Pinpoint the cell where the given text exists, returning its (X, Y) midpoint coordinate. 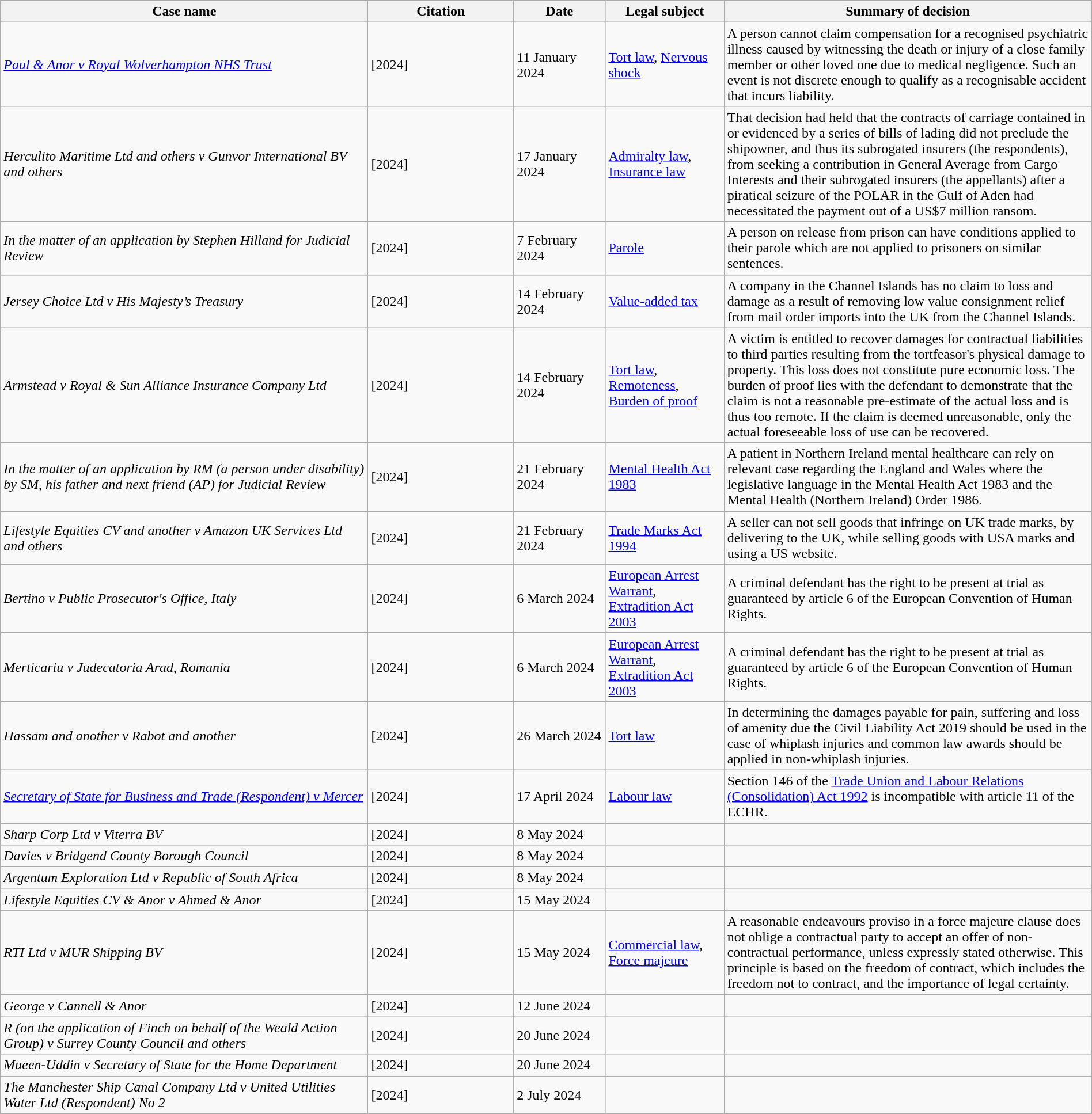
Section 146 of the Trade Union and Labour Relations (Consolidation) Act 1992 is incompatible with article 11 of the ECHR. (908, 796)
RTI Ltd v MUR Shipping BV (184, 953)
Tort law, Remoteness, Burden of proof (665, 385)
Commercial law, Force majeure (665, 953)
George v Cannell & Anor (184, 1006)
17 April 2024 (560, 796)
Mueen-Uddin v Secretary of State for the Home Department (184, 1065)
Trade Marks Act 1994 (665, 538)
Value-added tax (665, 301)
Admiralty law, Insurance law (665, 164)
11 January 2024 (560, 64)
Davies v Bridgend County Borough Council (184, 856)
Summary of decision (908, 12)
The Manchester Ship Canal Company Ltd v United Utilities Water Ltd (Respondent) No 2 (184, 1095)
Tort law, Nervous shock (665, 64)
R (on the application of Finch on behalf of the Weald Action Group) v Surrey County Council and others (184, 1035)
Paul & Anor v Royal Wolverhampton NHS Trust (184, 64)
Citation (441, 12)
7 February 2024 (560, 248)
Legal subject (665, 12)
12 June 2024 (560, 1006)
In the matter of an application by Stephen Hilland for Judicial Review (184, 248)
Herculito Maritime Ltd and others v Gunvor International BV and others (184, 164)
Lifestyle Equities CV & Anor v Ahmed & Anor (184, 900)
Sharp Corp Ltd v Viterra BV (184, 834)
26 March 2024 (560, 736)
In the matter of an application by RM (a person under disability) by SM, his father and next friend (AP) for Judicial Review (184, 477)
Argentum Exploration Ltd v Republic of South Africa (184, 878)
Lifestyle Equities CV and another v Amazon UK Services Ltd and others (184, 538)
2 July 2024 (560, 1095)
Jersey Choice Ltd v His Majesty’s Treasury (184, 301)
Tort law (665, 736)
Case name (184, 12)
Hassam and another v Rabot and another (184, 736)
Mental Health Act 1983 (665, 477)
Date (560, 12)
Armstead v Royal & Sun Alliance Insurance Company Ltd (184, 385)
17 January 2024 (560, 164)
Secretary of State for Business and Trade (Respondent) v Mercer (184, 796)
A seller can not sell goods that infringe on UK trade marks, by delivering to the UK, while selling goods with USA marks and using a US website. (908, 538)
Bertino v Public Prosecutor's Office, Italy (184, 599)
Merticariu v Judecatoria Arad, Romania (184, 667)
A person on release from prison can have conditions applied to their parole which are not applied to prisoners on similar sentences. (908, 248)
Labour law (665, 796)
Parole (665, 248)
